Provide the [X, Y] coordinate of the cell's center where the given text is located.  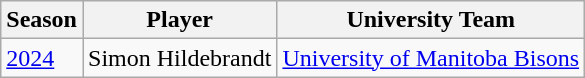
University Team [431, 20]
2024 [42, 58]
Simon Hildebrandt [179, 58]
Season [42, 20]
University of Manitoba Bisons [431, 58]
Player [179, 20]
